Determine the [X, Y] coordinate at the center of the cell enclosing the given text.  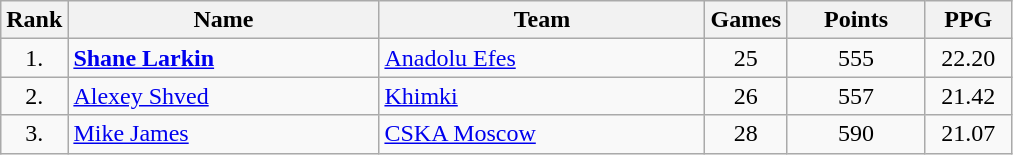
26 [746, 96]
22.20 [968, 58]
Khimki [542, 96]
555 [856, 58]
Mike James [224, 134]
Alexey Shved [224, 96]
Points [856, 20]
2. [34, 96]
28 [746, 134]
1. [34, 58]
Anadolu Efes [542, 58]
21.07 [968, 134]
557 [856, 96]
590 [856, 134]
PPG [968, 20]
3. [34, 134]
Name [224, 20]
21.42 [968, 96]
Team [542, 20]
CSKA Moscow [542, 134]
25 [746, 58]
Games [746, 20]
Shane Larkin [224, 58]
Rank [34, 20]
